Search for the cell housing the specified text and yield its (x, y) center coordinate. 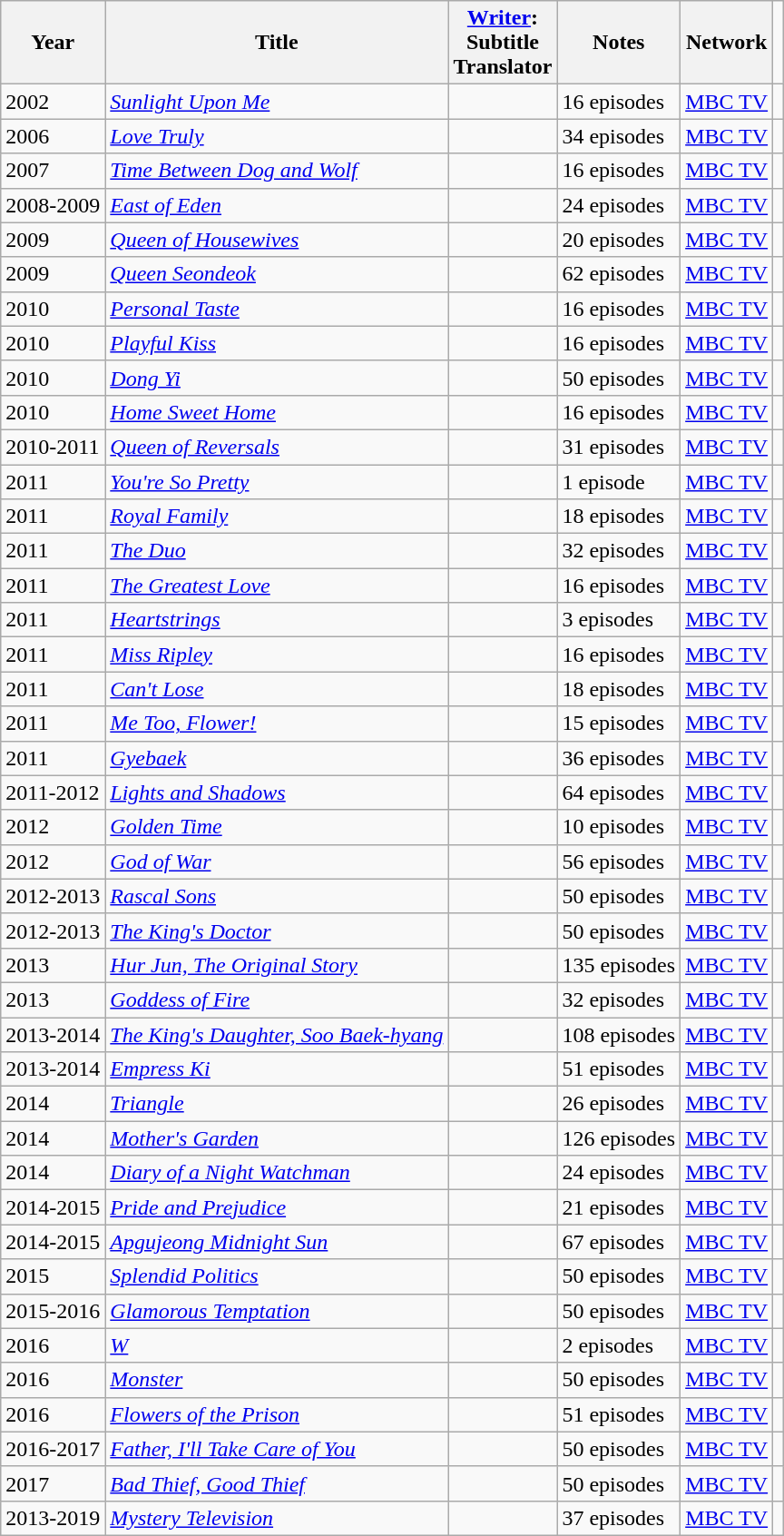
The King's Daughter, Soo Baek-hyang (277, 1034)
26 episodes (619, 1104)
2007 (53, 171)
Miss Ripley (277, 655)
Pride and Prejudice (277, 1207)
Love Truly (277, 136)
Me Too, Flower! (277, 724)
East of Eden (277, 205)
Gyebaek (277, 758)
2015 (53, 1276)
The Greatest Love (277, 586)
Queen of Housewives (277, 240)
Triangle (277, 1104)
Network (727, 43)
2016-2017 (53, 1449)
Goddess of Fire (277, 999)
Year (53, 43)
20 episodes (619, 240)
2 episodes (619, 1345)
God of War (277, 862)
2010-2011 (53, 447)
Apgujeong Midnight Sun (277, 1242)
31 episodes (619, 447)
Writer: Subtitle Translator (503, 43)
W (277, 1345)
Playful Kiss (277, 343)
Golden Time (277, 827)
Sunlight Upon Me (277, 102)
126 episodes (619, 1138)
2008-2009 (53, 205)
108 episodes (619, 1034)
Flowers of the Prison (277, 1414)
Bad Thief, Good Thief (277, 1483)
Home Sweet Home (277, 412)
37 episodes (619, 1518)
Title (277, 43)
2002 (53, 102)
Monster (277, 1380)
2015-2016 (53, 1311)
2017 (53, 1483)
34 episodes (619, 136)
Diary of a Night Watchman (277, 1173)
Mother's Garden (277, 1138)
15 episodes (619, 724)
Can't Lose (277, 689)
You're So Pretty (277, 482)
21 episodes (619, 1207)
36 episodes (619, 758)
Father, I'll Take Care of You (277, 1449)
135 episodes (619, 965)
Glamorous Temptation (277, 1311)
2006 (53, 136)
67 episodes (619, 1242)
3 episodes (619, 620)
Empress Ki (277, 1069)
1 episode (619, 482)
Hur Jun, The Original Story (277, 965)
Personal Taste (277, 309)
Queen Seondeok (277, 274)
Lights and Shadows (277, 793)
62 episodes (619, 274)
Splendid Politics (277, 1276)
The King's Doctor (277, 930)
Royal Family (277, 517)
Notes (619, 43)
Mystery Television (277, 1518)
56 episodes (619, 862)
Heartstrings (277, 620)
Rascal Sons (277, 896)
64 episodes (619, 793)
10 episodes (619, 827)
2013-2019 (53, 1518)
Time Between Dog and Wolf (277, 171)
Queen of Reversals (277, 447)
Dong Yi (277, 378)
The Duo (277, 551)
2011-2012 (53, 793)
